Return [x, y] of the center of cell containing provided text 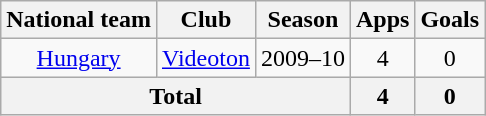
National team [79, 20]
Club [206, 20]
2009–10 [302, 58]
Goals [450, 20]
Videoton [206, 58]
Hungary [79, 58]
Total [176, 96]
Season [302, 20]
Apps [382, 20]
